Search for the cell housing the specified text and yield its [X, Y] center coordinate. 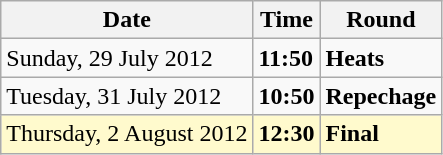
Thursday, 2 August 2012 [127, 134]
Time [286, 20]
10:50 [286, 96]
Date [127, 20]
11:50 [286, 58]
Final [381, 134]
Tuesday, 31 July 2012 [127, 96]
Round [381, 20]
Heats [381, 58]
Repechage [381, 96]
12:30 [286, 134]
Sunday, 29 July 2012 [127, 58]
